Return the [X, Y] coordinate for the center point of the cell that contains the specified text.  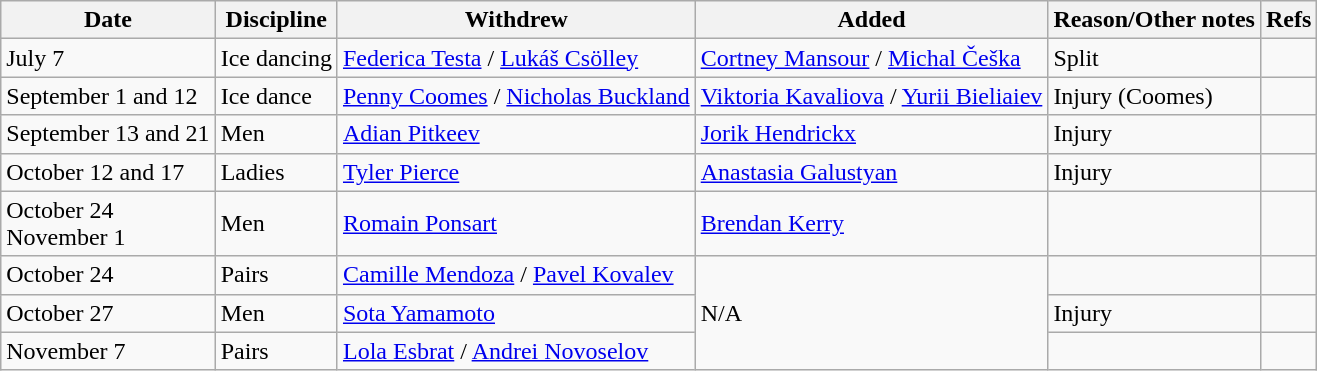
October 24 [108, 275]
Discipline [276, 20]
Reason/Other notes [1154, 20]
Cortney Mansour / Michal Češka [872, 58]
Withdrew [516, 20]
Ladies [276, 172]
Tyler Pierce [516, 172]
Added [872, 20]
Ice dance [276, 96]
Ice dancing [276, 58]
Penny Coomes / Nicholas Buckland [516, 96]
Split [1154, 58]
Romain Ponsart [516, 224]
Sota Yamamoto [516, 313]
September 13 and 21 [108, 134]
Refs [1288, 20]
Date [108, 20]
Brendan Kerry [872, 224]
Injury (Coomes) [1154, 96]
October 24 November 1 [108, 224]
N/A [872, 313]
Adian Pitkeev [516, 134]
September 1 and 12 [108, 96]
October 27 [108, 313]
Anastasia Galustyan [872, 172]
November 7 [108, 351]
Lola Esbrat / Andrei Novoselov [516, 351]
Viktoria Kavaliova / Yurii Bieliaiev [872, 96]
Jorik Hendrickx [872, 134]
July 7 [108, 58]
Federica Testa / Lukáš Csölley [516, 58]
Camille Mendoza / Pavel Kovalev [516, 275]
October 12 and 17 [108, 172]
